Return the [x, y] coordinate for the center point of the cell that contains the specified text.  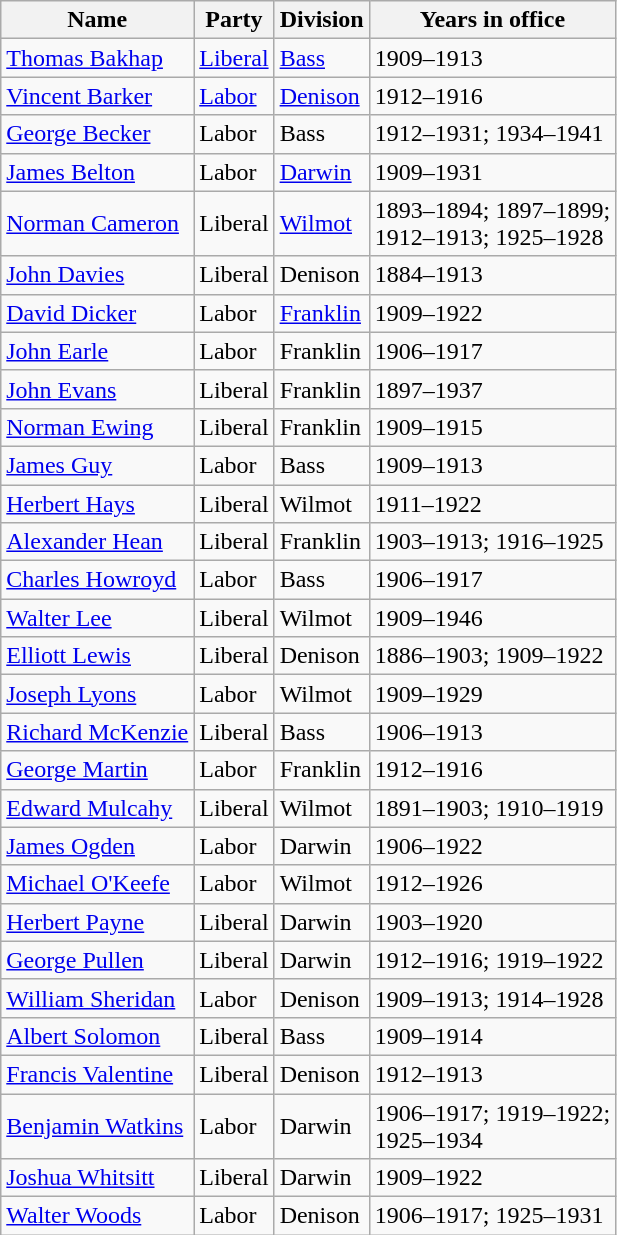
1912–1916; 1919–1922 [492, 960]
Joshua Whitsitt [98, 1178]
William Sheridan [98, 998]
James Belton [98, 172]
Vincent Barker [98, 96]
Years in office [492, 20]
Name [98, 20]
George Becker [98, 134]
1884–1913 [492, 275]
John Davies [98, 275]
1909–1915 [492, 427]
Alexander Hean [98, 542]
1912–1931; 1934–1941 [492, 134]
1903–1920 [492, 922]
Norman Cameron [98, 224]
1909–1913; 1914–1928 [492, 998]
Joseph Lyons [98, 694]
1886–1903; 1909–1922 [492, 656]
Herbert Hays [98, 503]
1897–1937 [492, 389]
1909–1946 [492, 618]
1909–1931 [492, 172]
Albert Solomon [98, 1036]
Norman Ewing [98, 427]
David Dicker [98, 313]
1912–1926 [492, 884]
George Pullen [98, 960]
Party [234, 20]
1906–1917; 1925–1931 [492, 1216]
Charles Howroyd [98, 580]
1911–1922 [492, 503]
Division [322, 20]
1903–1913; 1916–1925 [492, 542]
1906–1922 [492, 846]
Francis Valentine [98, 1074]
Walter Lee [98, 618]
1893–1894; 1897–1899;1912–1913; 1925–1928 [492, 224]
Benjamin Watkins [98, 1126]
James Guy [98, 465]
Edward Mulcahy [98, 808]
James Ogden [98, 846]
Walter Woods [98, 1216]
Elliott Lewis [98, 656]
John Earle [98, 351]
1891–1903; 1910–1919 [492, 808]
1906–1913 [492, 732]
1906–1917; 1919–1922;1925–1934 [492, 1126]
Richard McKenzie [98, 732]
1912–1913 [492, 1074]
Michael O'Keefe [98, 884]
George Martin [98, 770]
Thomas Bakhap [98, 58]
1909–1914 [492, 1036]
1909–1929 [492, 694]
John Evans [98, 389]
Herbert Payne [98, 922]
